Scan for the cell matching the given text and deliver its (X, Y) coordinate at center. 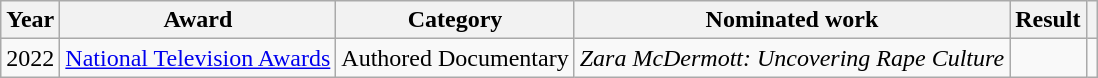
Authored Documentary (455, 58)
Result (1048, 20)
2022 (30, 58)
National Television Awards (198, 58)
Zara McDermott: Uncovering Rape Culture (792, 58)
Category (455, 20)
Award (198, 20)
Nominated work (792, 20)
Year (30, 20)
